Find where the given text appears and provide that cell's center as (X, Y) coordinate. 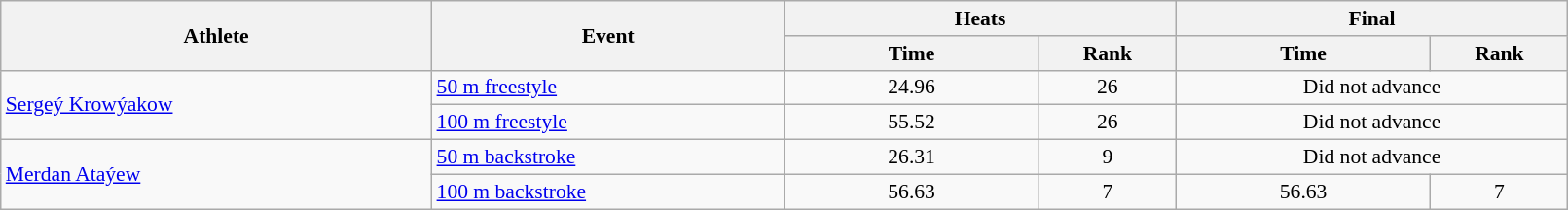
50 m freestyle (608, 87)
50 m backstroke (608, 157)
55.52 (912, 122)
Athlete (216, 35)
100 m freestyle (608, 122)
26.31 (912, 157)
Event (608, 35)
9 (1108, 157)
24.96 (912, 87)
Sergeý Krowýakow (216, 105)
Final (1372, 18)
100 m backstroke (608, 192)
Heats (980, 18)
Merdan Ataýew (216, 175)
